Locate the cell with the specified text and output its (X, Y) center coordinate. 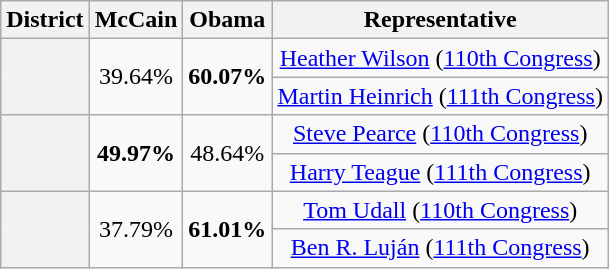
Heather Wilson (110th Congress) (440, 58)
48.64% (228, 153)
39.64% (136, 77)
Martin Heinrich (111th Congress) (440, 96)
61.01% (228, 229)
Ben R. Luján (111th Congress) (440, 248)
District (45, 20)
Harry Teague (111th Congress) (440, 172)
37.79% (136, 229)
Steve Pearce (110th Congress) (440, 134)
Tom Udall (110th Congress) (440, 210)
Representative (440, 20)
Obama (228, 20)
McCain (136, 20)
60.07% (228, 77)
49.97% (136, 153)
